Capture the cell that displays the provided text and extract its (x, y) central coordinate. 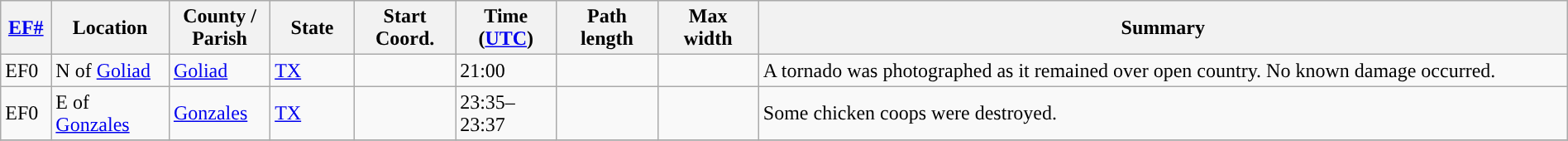
Time (UTC) (506, 28)
Location (111, 28)
A tornado was photographed as it remained over open country. No known damage occurred. (1163, 70)
Goliad (219, 70)
Start Coord. (404, 28)
EF# (26, 28)
Gonzales (219, 113)
County / Parish (219, 28)
23:35–23:37 (506, 113)
21:00 (506, 70)
E of Gonzales (111, 113)
Summary (1163, 28)
Some chicken coops were destroyed. (1163, 113)
N of Goliad (111, 70)
Max width (708, 28)
State (313, 28)
Path length (607, 28)
